Output the [x, y] coordinate of the center of the cell containing the given text.  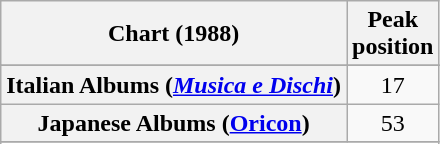
Japanese Albums (Oricon) [174, 123]
Italian Albums (Musica e Dischi) [174, 85]
17 [393, 85]
Peakposition [393, 34]
53 [393, 123]
Chart (1988) [174, 34]
